From the cell containing the given text, extract its center point as (x, y) coordinate. 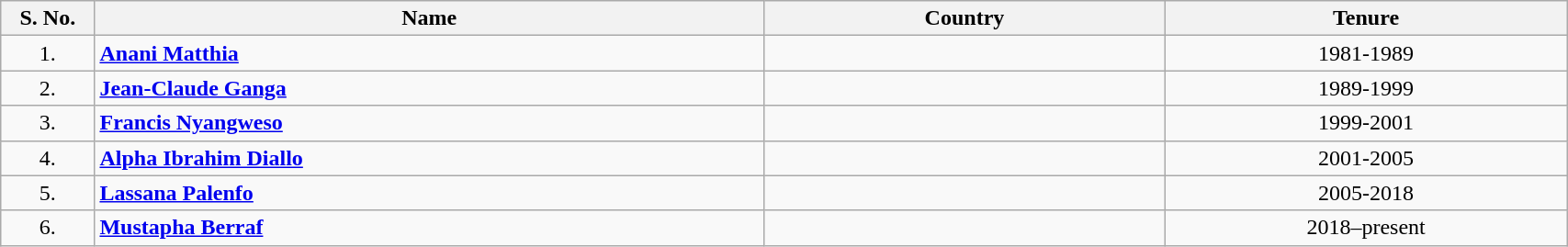
Mustapha Berraf (429, 228)
1. (48, 53)
6. (48, 228)
4. (48, 158)
Name (429, 18)
S. No. (48, 18)
Francis Nyangweso (429, 123)
3. (48, 123)
Jean-Claude Ganga (429, 88)
5. (48, 193)
2005-2018 (1367, 193)
Country (964, 18)
Tenure (1367, 18)
1999-2001 (1367, 123)
Alpha Ibrahim Diallo (429, 158)
1981-1989 (1367, 53)
2. (48, 88)
1989-1999 (1367, 88)
2018–present (1367, 228)
2001-2005 (1367, 158)
Lassana Palenfo (429, 193)
Anani Matthia (429, 53)
